Determine the [X, Y] coordinate at the center of the cell enclosing the given text.  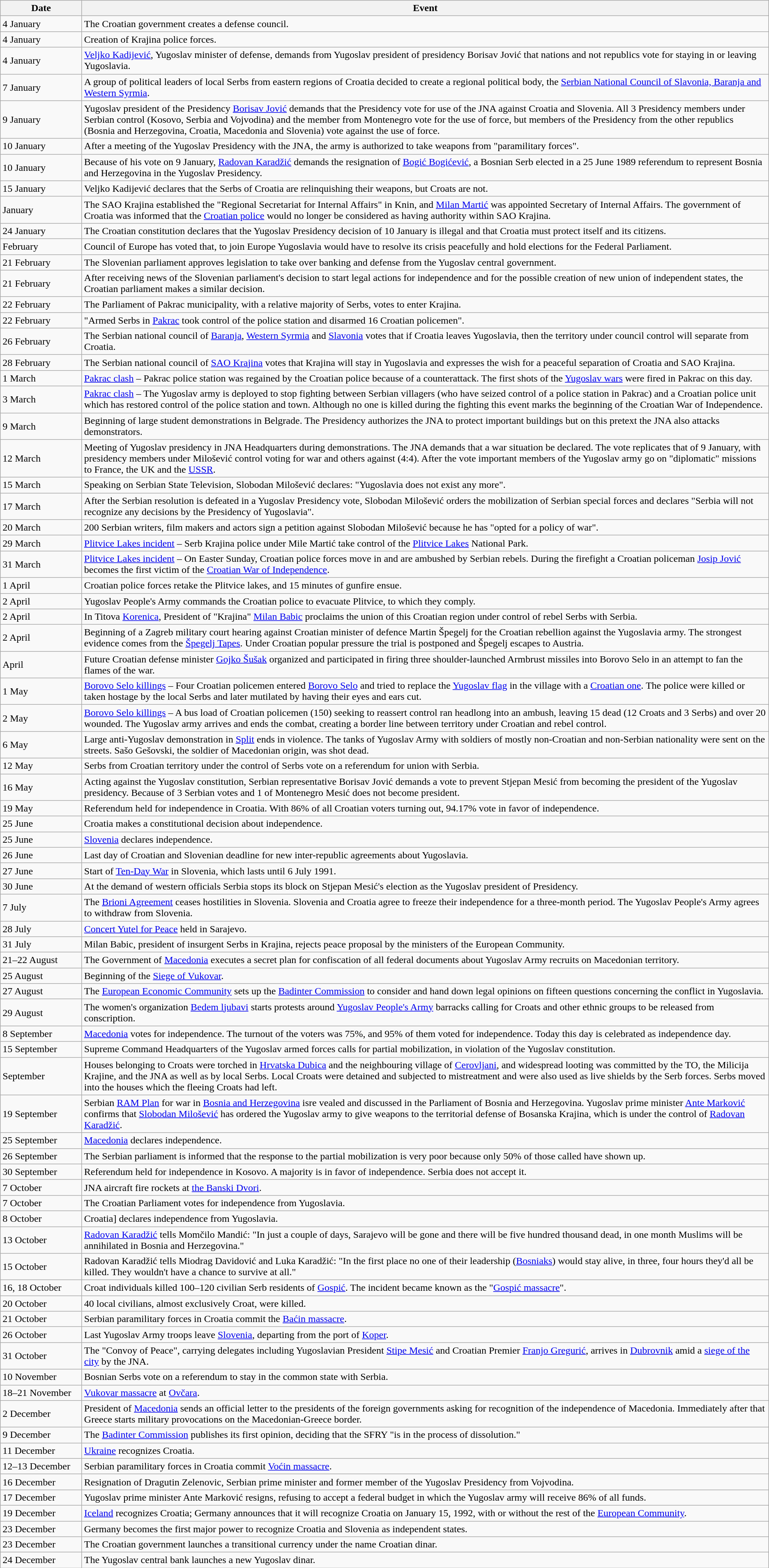
Yugoslav prime minister Ante Marković resigns, refusing to accept a federal budget in which the Yugoslav army will receive 86% of all funds. [425, 1497]
Ukraine recognizes Croatia. [425, 1451]
12 May [41, 766]
Bosnian Serbs vote on a referendum to stay in the common state with Serbia. [425, 1377]
21–22 August [41, 960]
Event [425, 8]
8 October [41, 1219]
The Government of Macedonia executes a secret plan for confiscation of all federal documents about Yugoslav Army recruits on Macedonian territory. [425, 960]
Croatian police forces retake the Plitvice lakes, and 15 minutes of gunfire ensue. [425, 585]
19 May [41, 808]
29 August [41, 1013]
31 October [41, 1356]
24 December [41, 1560]
31 July [41, 945]
25 August [41, 976]
After a meeting of the Yugoslav Presidency with the JNA, the army is authorized to take weapons from "paramilitary forces". [425, 146]
2 May [41, 718]
Speaking on Serbian State Television, Slobodan Milošević declares: "Yugoslavia does not exist any more". [425, 485]
11 December [41, 1451]
16, 18 October [41, 1288]
26 September [41, 1156]
The Serbian parliament is informed that the response to the partial mobilization is very poor because only 50% of those called have shown up. [425, 1156]
Vukovar massacre at Ovčara. [425, 1393]
1 April [41, 585]
Veljko Kadijević declares that the Serbs of Croatia are relinquishing their weapons, but Croats are not. [425, 189]
12 March [41, 458]
9 December [41, 1435]
26 June [41, 855]
15 January [41, 189]
40 local civilians, almost exclusively Croat, were killed. [425, 1304]
Plitvice Lakes incident – Serb Krajina police under Mile Martić take control of the Plitvice Lakes National Park. [425, 543]
15 March [41, 485]
The Croatian government creates a defense council. [425, 24]
January [41, 209]
16 December [41, 1482]
17 March [41, 506]
19 December [41, 1513]
6 May [41, 745]
Milan Babic, president of insurgent Serbs in Krajina, rejects peace proposal by the ministers of the European Community. [425, 945]
3 March [41, 399]
26 October [41, 1335]
15 October [41, 1267]
The Croatian Parliament votes for independence from Yugoslavia. [425, 1203]
7 July [41, 908]
Croatia makes a constitutional decision about independence. [425, 824]
Iceland recognizes Croatia; Germany announces that it will recognize Croatia on January 15, 1992, with or without the rest of the European Community. [425, 1513]
In Titova Korenica, President of "Krajina" Milan Babic proclaims the union of this Croatian region under control of rebel Serbs with Serbia. [425, 617]
Beginning of the Siege of Vukovar. [425, 976]
"Armed Serbs in Pakrac took control of the police station and disarmed 16 Croatian policemen". [425, 320]
The Badinter Commission publishes its first opinion, deciding that the SFRY "is in the process of dissolution." [425, 1435]
17 December [41, 1497]
15 September [41, 1049]
Serbian paramilitary forces in Croatia commit Voćin massacre. [425, 1466]
27 June [41, 871]
The Croatian government launches a transitional currency under the name Croatian dinar. [425, 1545]
28 July [41, 929]
Date [41, 8]
Concert Yutel for Peace held in Sarajevo. [425, 929]
12–13 December [41, 1466]
29 March [41, 543]
The Parliament of Pakrac municipality, with a relative majority of Serbs, votes to enter Krajina. [425, 305]
26 February [41, 342]
1 May [41, 692]
2 December [41, 1414]
8 September [41, 1034]
19 September [41, 1114]
Serbian paramilitary forces in Croatia commit the Baćin massacre. [425, 1319]
20 March [41, 527]
7 January [41, 87]
200 Serbian writers, film makers and actors sign a petition against Slobodan Milošević because he has "opted for a policy of war". [425, 527]
The Slovenian parliament approves legislation to take over banking and defense from the Yugoslav central government. [425, 262]
Creation of Krajina police forces. [425, 39]
28 February [41, 363]
13 October [41, 1239]
10 November [41, 1377]
Start of Ten-Day War in Slovenia, which lasts until 6 July 1991. [425, 871]
Yugoslav People's Army commands the Croatian police to evacuate Plitvice, to which they comply. [425, 601]
Supreme Command Headquarters of the Yugoslav armed forces calls for partial mobilization, in violation of the Yugoslav constitution. [425, 1049]
Last Yugoslav Army troops leave Slovenia, departing from the port of Koper. [425, 1335]
9 March [41, 426]
16 May [41, 787]
Croat individuals killed 100–120 civilian Serb residents of Gospić. The incident became known as the "Gospić massacre". [425, 1288]
30 June [41, 886]
Referendum held for independence in Croatia. With 86% of all Croatian voters turning out, 94.17% vote in favor of independence. [425, 808]
February [41, 246]
April [41, 664]
September [41, 1076]
Serbs from Croatian territory under the control of Serbs vote on a referendum for union with Serbia. [425, 766]
27 August [41, 991]
1 March [41, 378]
21 October [41, 1319]
JNA aircraft fire rockets at the Banski Dvori. [425, 1187]
The Yugoslav central bank launches a new Yugoslav dinar. [425, 1560]
31 March [41, 564]
18–21 November [41, 1393]
Germany becomes the first major power to recognize Croatia and Slovenia as independent states. [425, 1529]
25 September [41, 1140]
Macedonia declares independence. [425, 1140]
Referendum held for independence in Kosovo. A majority is in favor of independence. Serbia does not accept it. [425, 1172]
20 October [41, 1304]
Resignation of Dragutin Zelenovic, Serbian prime minister and former member of the Yugoslav Presidency from Vojvodina. [425, 1482]
At the demand of western officials Serbia stops its block on Stjepan Mesić's election as the Yugoslav president of Presidency. [425, 886]
24 January [41, 231]
Croatia] declares independence from Yugoslavia. [425, 1219]
9 January [41, 120]
Last day of Croatian and Slovenian deadline for new inter-republic agreements about Yugoslavia. [425, 855]
30 September [41, 1172]
Slovenia declares independence. [425, 839]
